Scan for the cell matching the given text and deliver its [x, y] coordinate at center. 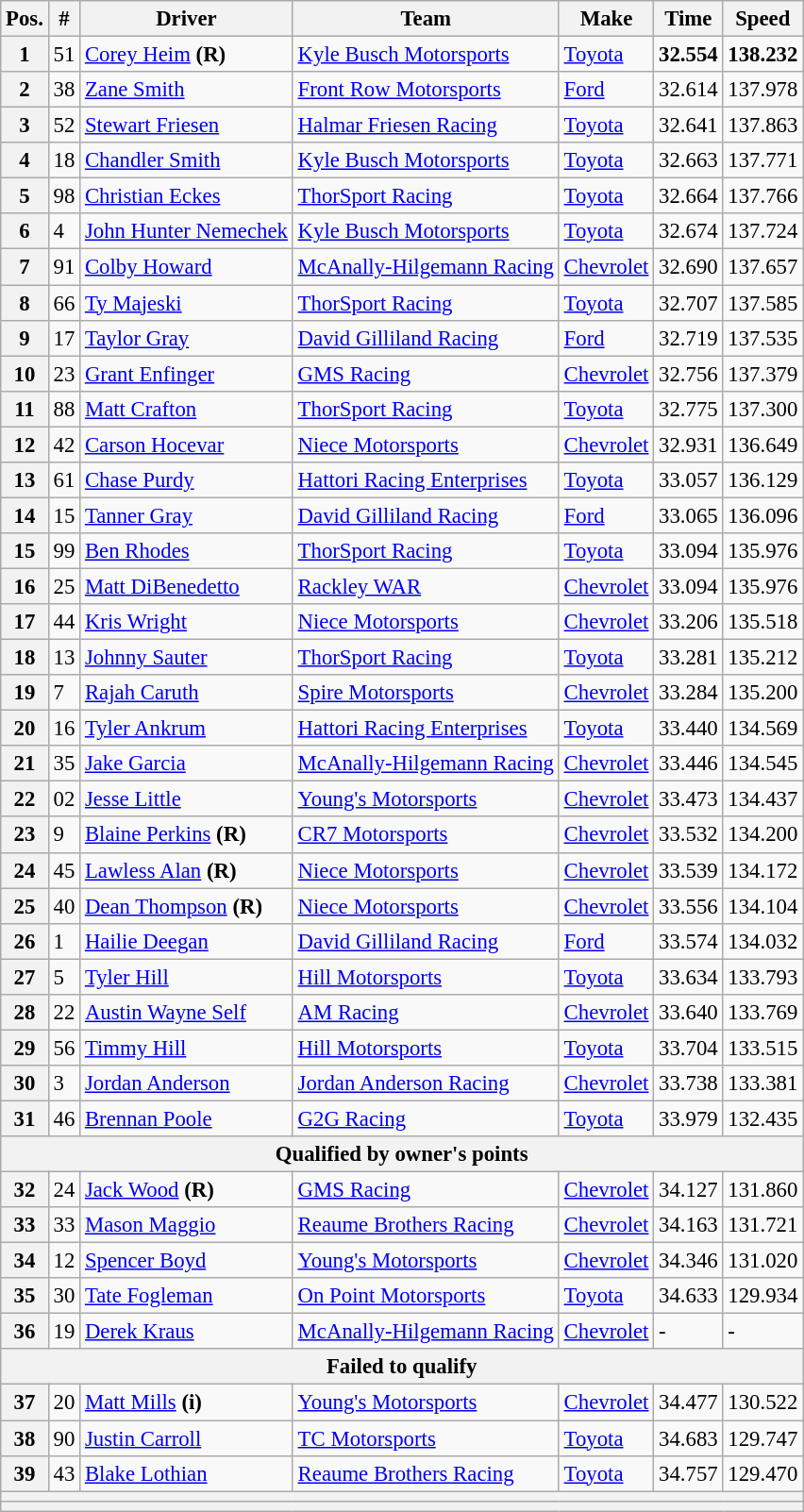
Timmy Hill [187, 1048]
Brennan Poole [187, 1118]
Austin Wayne Self [187, 1013]
33.532 [689, 835]
44 [64, 622]
66 [64, 303]
34.757 [689, 1473]
Chase Purdy [187, 480]
88 [64, 409]
129.470 [762, 1473]
34.477 [689, 1403]
Tyler Hill [187, 977]
02 [64, 799]
32.931 [689, 445]
14 [25, 515]
Jordan Anderson [187, 1084]
90 [64, 1438]
135.212 [762, 658]
51 [64, 55]
32 [25, 1190]
32.641 [689, 126]
61 [64, 480]
32.554 [689, 55]
134.437 [762, 799]
33.281 [689, 658]
33.473 [689, 799]
32.775 [689, 409]
134.104 [762, 906]
131.860 [762, 1190]
131.721 [762, 1225]
Stewart Friesen [187, 126]
TC Motorsports [426, 1438]
137.300 [762, 409]
135.518 [762, 622]
132.435 [762, 1118]
130.522 [762, 1403]
11 [25, 409]
Christian Eckes [187, 196]
Matt DiBenedetto [187, 586]
34.633 [689, 1296]
34.683 [689, 1438]
Jordan Anderson Racing [426, 1084]
Team [426, 19]
34.346 [689, 1261]
10 [25, 374]
26 [25, 941]
Kris Wright [187, 622]
33.640 [689, 1013]
27 [25, 977]
Colby Howard [187, 267]
34 [25, 1261]
33.574 [689, 941]
37 [25, 1403]
33.206 [689, 622]
137.766 [762, 196]
131.020 [762, 1261]
Pos. [25, 19]
Tanner Gray [187, 515]
32.674 [689, 231]
138.232 [762, 55]
Lawless Alan (R) [187, 870]
Tyler Ankrum [187, 729]
32.690 [689, 267]
137.657 [762, 267]
34.127 [689, 1190]
Johnny Sauter [187, 658]
33.539 [689, 870]
Front Row Motorsports [426, 90]
33.284 [689, 693]
39 [25, 1473]
Derek Kraus [187, 1332]
Dean Thompson (R) [187, 906]
33.979 [689, 1118]
137.585 [762, 303]
46 [64, 1118]
33.738 [689, 1084]
42 [64, 445]
134.200 [762, 835]
52 [64, 126]
32.663 [689, 160]
Matt Mills (i) [187, 1403]
134.032 [762, 941]
On Point Motorsports [426, 1296]
56 [64, 1048]
Jack Wood (R) [187, 1190]
31 [25, 1118]
Blaine Perkins (R) [187, 835]
21 [25, 764]
Halmar Friesen Racing [426, 126]
99 [64, 551]
33.634 [689, 977]
33.057 [689, 480]
136.096 [762, 515]
32.756 [689, 374]
Corey Heim (R) [187, 55]
Ty Majeski [187, 303]
Zane Smith [187, 90]
John Hunter Nemechek [187, 231]
Driver [187, 19]
Time [689, 19]
40 [64, 906]
32.707 [689, 303]
32.719 [689, 338]
CR7 Motorsports [426, 835]
134.545 [762, 764]
129.747 [762, 1438]
Qualified by owner's points [402, 1154]
Rackley WAR [426, 586]
Rajah Caruth [187, 693]
Matt Crafton [187, 409]
135.200 [762, 693]
# [64, 19]
137.379 [762, 374]
91 [64, 267]
129.934 [762, 1296]
Tate Fogleman [187, 1296]
137.978 [762, 90]
Jesse Little [187, 799]
34.163 [689, 1225]
Taylor Gray [187, 338]
133.515 [762, 1048]
AM Racing [426, 1013]
Spire Motorsports [426, 693]
134.569 [762, 729]
36 [25, 1332]
Ben Rhodes [187, 551]
Carson Hocevar [187, 445]
136.649 [762, 445]
Grant Enfinger [187, 374]
Spencer Boyd [187, 1261]
133.793 [762, 977]
137.771 [762, 160]
136.129 [762, 480]
133.381 [762, 1084]
33.446 [689, 764]
Justin Carroll [187, 1438]
134.172 [762, 870]
Hailie Deegan [187, 941]
137.724 [762, 231]
32.664 [689, 196]
Mason Maggio [187, 1225]
G2G Racing [426, 1118]
8 [25, 303]
29 [25, 1048]
Make [606, 19]
33.065 [689, 515]
133.769 [762, 1013]
Speed [762, 19]
2 [25, 90]
98 [64, 196]
43 [64, 1473]
137.863 [762, 126]
6 [25, 231]
Blake Lothian [187, 1473]
137.535 [762, 338]
28 [25, 1013]
Chandler Smith [187, 160]
Jake Garcia [187, 764]
32.614 [689, 90]
45 [64, 870]
Failed to qualify [402, 1368]
33.704 [689, 1048]
33.556 [689, 906]
33.440 [689, 729]
